From the cell containing the given text, extract its center point as [X, Y] coordinate. 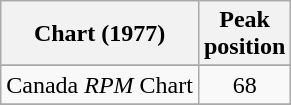
68 [244, 85]
Canada RPM Chart [100, 85]
Chart (1977) [100, 34]
Peakposition [244, 34]
